Detect which cell encompasses the target text, then output its (X, Y) center coordinate. 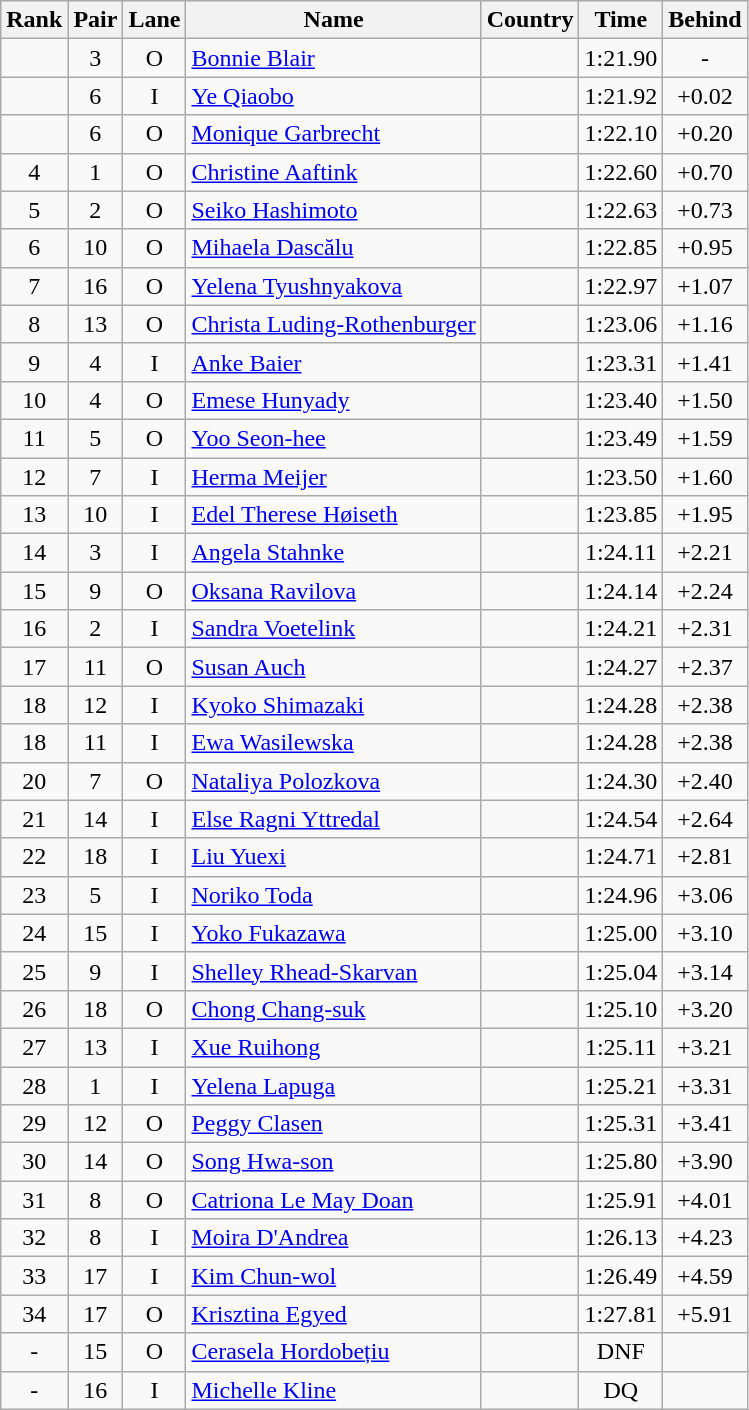
Kyoko Shimazaki (334, 705)
+1.41 (705, 362)
Noriko Toda (334, 895)
+0.02 (705, 96)
1:21.92 (621, 96)
+1.07 (705, 286)
+0.70 (705, 172)
1:24.27 (621, 667)
21 (34, 819)
Song Hwa-son (334, 1162)
Ye Qiaobo (334, 96)
+4.59 (705, 1276)
1:24.96 (621, 895)
Kim Chun-wol (334, 1276)
1:24.14 (621, 591)
+1.59 (705, 438)
DNF (621, 1352)
+0.20 (705, 134)
Emese Hunyady (334, 400)
Seiko Hashimoto (334, 210)
Yoo Seon-hee (334, 438)
+2.21 (705, 553)
1:22.63 (621, 210)
Monique Garbrecht (334, 134)
1:23.85 (621, 515)
1:23.31 (621, 362)
+1.16 (705, 324)
Christine Aaftink (334, 172)
23 (34, 895)
Time (621, 20)
Christa Luding-Rothenburger (334, 324)
+2.40 (705, 781)
Yelena Tyushnyakova (334, 286)
Liu Yuexi (334, 857)
+0.73 (705, 210)
+4.01 (705, 1200)
1:25.11 (621, 1047)
1:26.49 (621, 1276)
1:21.90 (621, 58)
Yelena Lapuga (334, 1085)
1:24.54 (621, 819)
Herma Meijer (334, 477)
Chong Chang-suk (334, 1009)
+5.91 (705, 1314)
Name (334, 20)
+3.06 (705, 895)
Catriona Le May Doan (334, 1200)
+2.24 (705, 591)
Michelle Kline (334, 1390)
1:24.71 (621, 857)
+2.64 (705, 819)
Rank (34, 20)
Krisztina Egyed (334, 1314)
+3.14 (705, 971)
24 (34, 933)
1:22.60 (621, 172)
+3.90 (705, 1162)
28 (34, 1085)
1:25.04 (621, 971)
+2.31 (705, 629)
1:24.11 (621, 553)
Susan Auch (334, 667)
+3.20 (705, 1009)
+0.95 (705, 248)
1:23.06 (621, 324)
Nataliya Polozkova (334, 781)
+2.81 (705, 857)
Moira D'Andrea (334, 1238)
22 (34, 857)
+1.95 (705, 515)
+4.23 (705, 1238)
31 (34, 1200)
30 (34, 1162)
+3.21 (705, 1047)
+3.31 (705, 1085)
+2.37 (705, 667)
Peggy Clasen (334, 1124)
1:25.10 (621, 1009)
Country (530, 20)
1:25.21 (621, 1085)
Cerasela Hordobețiu (334, 1352)
25 (34, 971)
20 (34, 781)
Behind (705, 20)
Shelley Rhead-Skarvan (334, 971)
DQ (621, 1390)
1:27.81 (621, 1314)
Angela Stahnke (334, 553)
Anke Baier (334, 362)
1:25.80 (621, 1162)
Ewa Wasilewska (334, 743)
29 (34, 1124)
34 (34, 1314)
Yoko Fukazawa (334, 933)
Else Ragni Yttredal (334, 819)
Lane (154, 20)
Oksana Ravilova (334, 591)
1:22.85 (621, 248)
+1.60 (705, 477)
1:25.00 (621, 933)
Xue Ruihong (334, 1047)
27 (34, 1047)
33 (34, 1276)
+1.50 (705, 400)
Pair (96, 20)
26 (34, 1009)
Edel Therese Høiseth (334, 515)
Sandra Voetelink (334, 629)
1:24.30 (621, 781)
1:23.50 (621, 477)
1:23.40 (621, 400)
1:25.91 (621, 1200)
+3.10 (705, 933)
1:24.21 (621, 629)
Mihaela Dascălu (334, 248)
Bonnie Blair (334, 58)
1:22.10 (621, 134)
1:25.31 (621, 1124)
+3.41 (705, 1124)
32 (34, 1238)
1:22.97 (621, 286)
1:23.49 (621, 438)
1:26.13 (621, 1238)
